Detect which cell encompasses the target text, then output its (x, y) center coordinate. 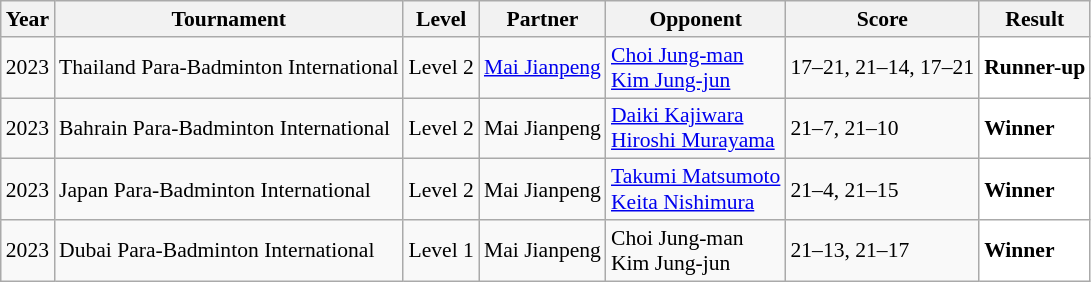
Level (440, 19)
Level 1 (440, 250)
Dubai Para-Badminton International (228, 250)
17–21, 21–14, 17–21 (882, 68)
Opponent (696, 19)
Score (882, 19)
Partner (542, 19)
Japan Para-Badminton International (228, 190)
21–4, 21–15 (882, 190)
Daiki Kajiwara Hiroshi Murayama (696, 128)
Bahrain Para-Badminton International (228, 128)
21–13, 21–17 (882, 250)
Result (1034, 19)
Tournament (228, 19)
Year (28, 19)
Takumi Matsumoto Keita Nishimura (696, 190)
Thailand Para-Badminton International (228, 68)
Runner-up (1034, 68)
21–7, 21–10 (882, 128)
